Output the (X, Y) coordinate of the center of the cell containing the given text.  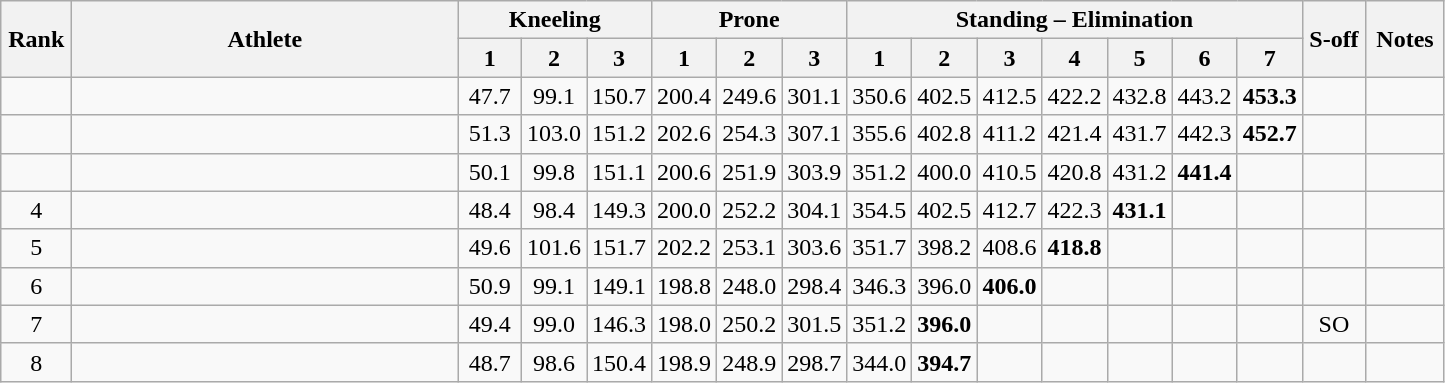
344.0 (880, 362)
Kneeling (555, 20)
252.2 (750, 210)
412.7 (1010, 210)
412.5 (1010, 96)
248.0 (750, 286)
99.0 (554, 324)
418.8 (1074, 248)
47.7 (490, 96)
301.1 (814, 96)
431.2 (1140, 172)
146.3 (618, 324)
304.1 (814, 210)
303.6 (814, 248)
Prone (750, 20)
422.2 (1074, 96)
408.6 (1010, 248)
354.5 (880, 210)
410.5 (1010, 172)
151.1 (618, 172)
249.6 (750, 96)
200.4 (684, 96)
394.7 (944, 362)
200.0 (684, 210)
150.7 (618, 96)
149.3 (618, 210)
254.3 (750, 134)
98.6 (554, 362)
398.2 (944, 248)
101.6 (554, 248)
98.4 (554, 210)
298.4 (814, 286)
453.3 (1270, 96)
248.9 (750, 362)
301.5 (814, 324)
431.1 (1140, 210)
402.8 (944, 134)
298.7 (814, 362)
411.2 (1010, 134)
452.7 (1270, 134)
307.1 (814, 134)
422.3 (1074, 210)
250.2 (750, 324)
SO (1334, 324)
198.8 (684, 286)
Athlete (265, 39)
350.6 (880, 96)
49.6 (490, 248)
198.0 (684, 324)
202.2 (684, 248)
421.4 (1074, 134)
50.1 (490, 172)
198.9 (684, 362)
443.2 (1204, 96)
251.9 (750, 172)
253.1 (750, 248)
442.3 (1204, 134)
150.4 (618, 362)
149.1 (618, 286)
50.9 (490, 286)
200.6 (684, 172)
351.7 (880, 248)
355.6 (880, 134)
8 (36, 362)
151.7 (618, 248)
432.8 (1140, 96)
103.0 (554, 134)
406.0 (1010, 286)
S-off (1334, 39)
48.7 (490, 362)
441.4 (1204, 172)
Notes (1406, 39)
49.4 (490, 324)
202.6 (684, 134)
99.8 (554, 172)
151.2 (618, 134)
420.8 (1074, 172)
51.3 (490, 134)
346.3 (880, 286)
Rank (36, 39)
431.7 (1140, 134)
48.4 (490, 210)
400.0 (944, 172)
Standing – Elimination (1074, 20)
303.9 (814, 172)
